Search for the cell housing the specified text and yield its [x, y] center coordinate. 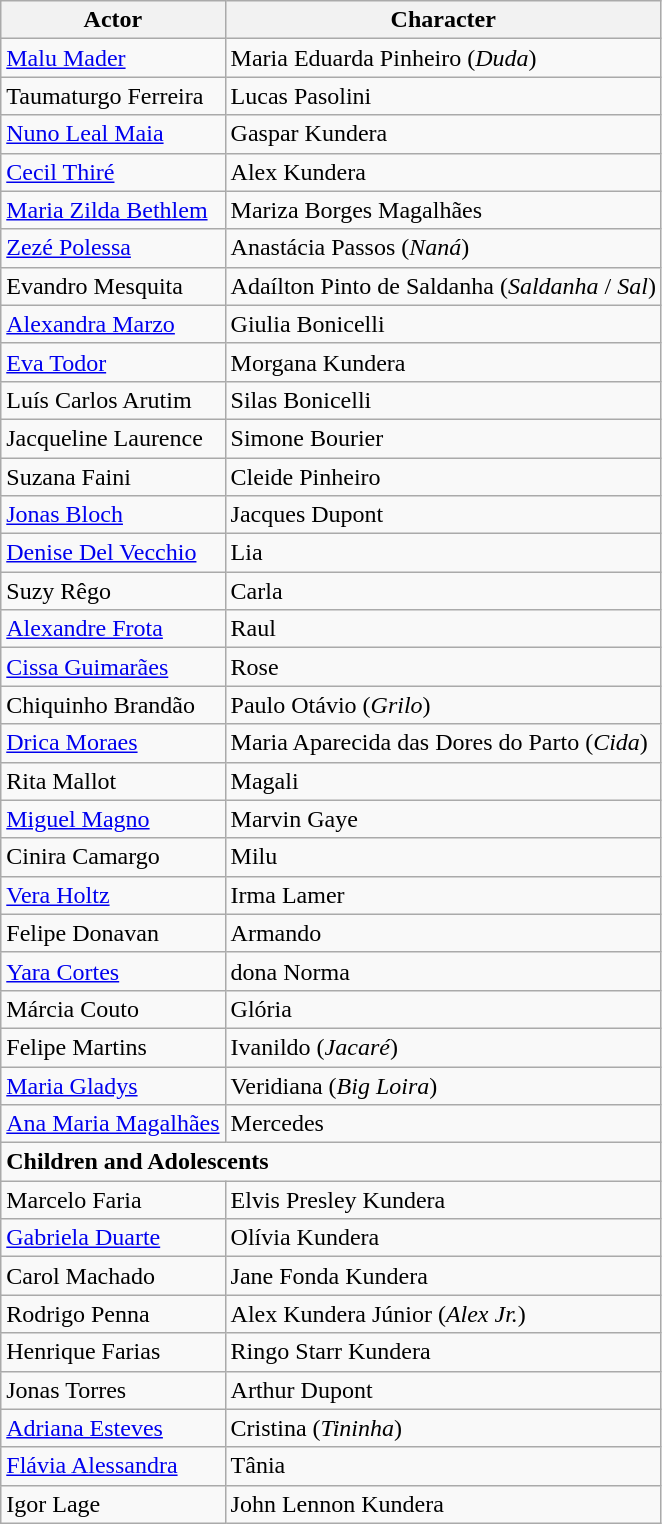
Chiquinho Brandão [113, 705]
Malu Mader [113, 58]
Jacqueline Laurence [113, 438]
Miguel Magno [113, 819]
Drica Moraes [113, 743]
Felipe Donavan [113, 933]
Cissa Guimarães [113, 667]
Alex Kundera [443, 172]
Magali [443, 781]
Jacques Dupont [443, 515]
Ringo Starr Kundera [443, 1352]
Silas Bonicelli [443, 400]
Mariza Borges Magalhães [443, 210]
Cinira Camargo [113, 857]
Mercedes [443, 1124]
Igor Lage [113, 1504]
Anastácia Passos (Naná) [443, 248]
Milu [443, 857]
Evandro Mesquita [113, 286]
Adaílton Pinto de Saldanha (Saldanha / Sal) [443, 286]
Rita Mallot [113, 781]
Alexandra Marzo [113, 324]
Suzana Faini [113, 477]
Maria Eduarda Pinheiro (Duda) [443, 58]
Maria Zilda Bethlem [113, 210]
Actor [113, 20]
Rose [443, 667]
Ivanildo (Jacaré) [443, 1047]
Veridiana (Big Loira) [443, 1085]
John Lennon Kundera [443, 1504]
Marcelo Faria [113, 1200]
Henrique Farias [113, 1352]
Irma Lamer [443, 895]
Adriana Esteves [113, 1428]
Jonas Torres [113, 1390]
Cleide Pinheiro [443, 477]
Lucas Pasolini [443, 96]
Zezé Polessa [113, 248]
Alex Kundera Júnior (Alex Jr.) [443, 1314]
Morgana Kundera [443, 362]
Elvis Presley Kundera [443, 1200]
Marvin Gaye [443, 819]
Carol Machado [113, 1276]
Children and Adolescents [332, 1162]
Taumaturgo Ferreira [113, 96]
Raul [443, 629]
Luís Carlos Arutim [113, 400]
Rodrigo Penna [113, 1314]
Paulo Otávio (Grilo) [443, 705]
Alexandre Frota [113, 629]
Vera Holtz [113, 895]
Ana Maria Magalhães [113, 1124]
Giulia Bonicelli [443, 324]
Arthur Dupont [443, 1390]
Suzy Rêgo [113, 591]
Yara Cortes [113, 971]
Glória [443, 1009]
Armando [443, 933]
Maria Aparecida das Dores do Parto (Cida) [443, 743]
Eva Todor [113, 362]
Nuno Leal Maia [113, 134]
Carla [443, 591]
dona Norma [443, 971]
Cecil Thiré [113, 172]
Olívia Kundera [443, 1238]
Gabriela Duarte [113, 1238]
Jonas Bloch [113, 515]
Jane Fonda Kundera [443, 1276]
Felipe Martins [113, 1047]
Cristina (Tininha) [443, 1428]
Lia [443, 553]
Gaspar Kundera [443, 134]
Márcia Couto [113, 1009]
Flávia Alessandra [113, 1466]
Simone Bourier [443, 438]
Denise Del Vecchio [113, 553]
Maria Gladys [113, 1085]
Tânia [443, 1466]
Character [443, 20]
